Search for the cell housing the specified text and yield its (x, y) center coordinate. 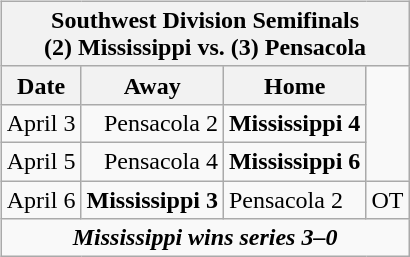
OT (388, 199)
Home (294, 85)
Mississippi 3 (152, 199)
April 6 (41, 199)
Pensacola 4 (152, 161)
Mississippi 4 (294, 123)
Mississippi wins series 3–0 (205, 238)
Away (152, 85)
Mississippi 6 (294, 161)
April 3 (41, 123)
Date (41, 85)
April 5 (41, 161)
Southwest Division Semifinals(2) Mississippi vs. (3) Pensacola (205, 34)
